Search for the cell housing the specified text and yield its [x, y] center coordinate. 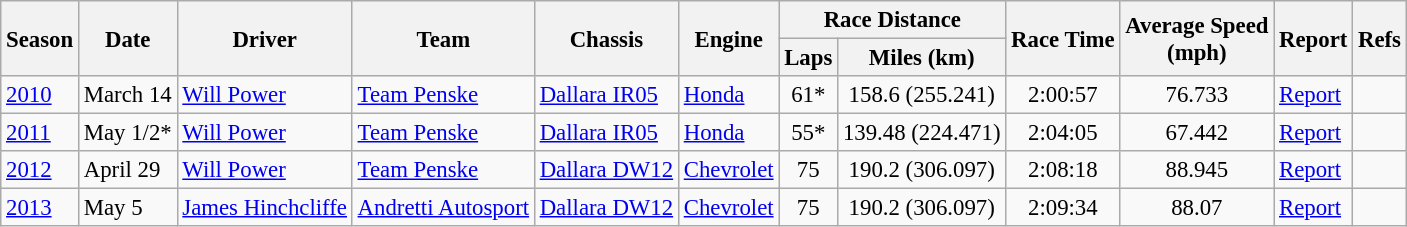
Andretti Autosport [443, 208]
2:04:05 [1063, 133]
Race Distance [892, 20]
April 29 [128, 170]
158.6 (255.241) [922, 95]
55* [808, 133]
61* [808, 95]
88.07 [1197, 208]
2011 [40, 133]
Laps [808, 58]
Refs [1380, 38]
2010 [40, 95]
May 5 [128, 208]
Driver [264, 38]
Miles (km) [922, 58]
Chassis [606, 38]
2012 [40, 170]
Average Speed(mph) [1197, 38]
2:00:57 [1063, 95]
James Hinchcliffe [264, 208]
Season [40, 38]
Date [128, 38]
2:09:34 [1063, 208]
Engine [728, 38]
139.48 (224.471) [922, 133]
Team [443, 38]
2:08:18 [1063, 170]
2013 [40, 208]
67.442 [1197, 133]
Race Time [1063, 38]
May 1/2* [128, 133]
76.733 [1197, 95]
March 14 [128, 95]
88.945 [1197, 170]
